Detect which cell encompasses the target text, then output its (x, y) center coordinate. 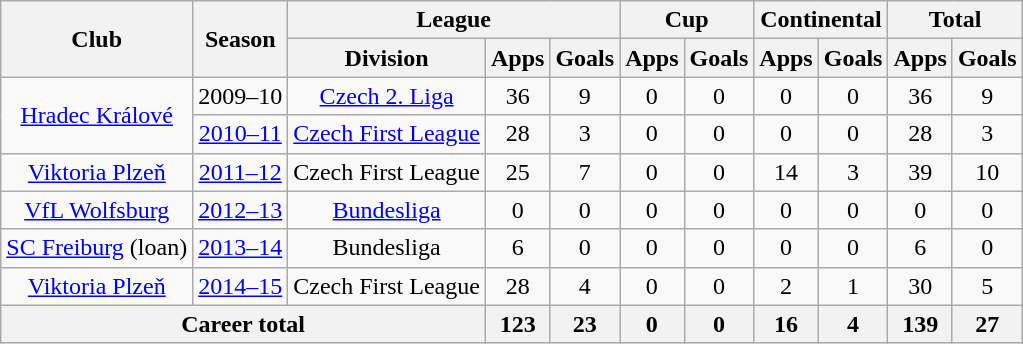
27 (987, 324)
2011–12 (240, 172)
30 (920, 286)
Total (955, 20)
2014–15 (240, 286)
25 (517, 172)
SC Freiburg (loan) (97, 248)
Continental (821, 20)
Hradec Králové (97, 115)
2009–10 (240, 96)
10 (987, 172)
5 (987, 286)
Career total (244, 324)
123 (517, 324)
39 (920, 172)
23 (585, 324)
Cup (687, 20)
16 (786, 324)
2012–13 (240, 210)
139 (920, 324)
7 (585, 172)
2013–14 (240, 248)
Czech 2. Liga (387, 96)
14 (786, 172)
Season (240, 39)
VfL Wolfsburg (97, 210)
2 (786, 286)
1 (853, 286)
2010–11 (240, 134)
League (454, 20)
Division (387, 58)
Club (97, 39)
